Detect which cell encompasses the target text, then output its (x, y) center coordinate. 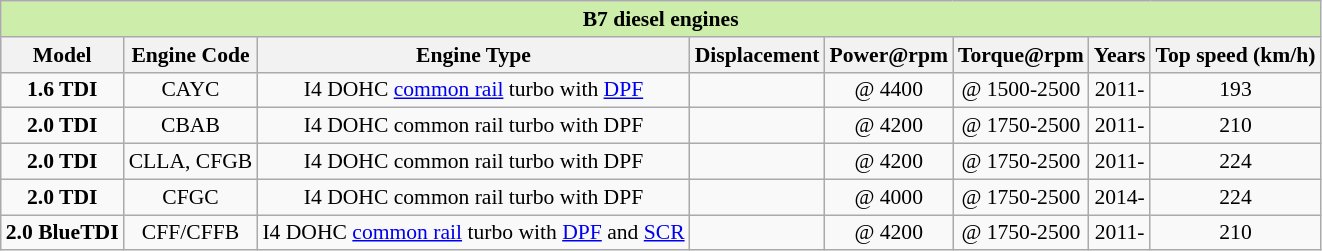
Model (62, 55)
CAYC (191, 90)
Engine Type (473, 55)
CFGC (191, 197)
Engine Code (191, 55)
Years (1120, 55)
CFF/CFFB (191, 233)
@ 4000 (888, 197)
B7 diesel engines (661, 19)
@ 4400 (888, 90)
Top speed (km/h) (1235, 55)
1.6 TDI (62, 90)
Displacement (758, 55)
@ 1500-2500 (1021, 90)
193 (1235, 90)
2014- (1120, 197)
CBAB (191, 126)
Power@rpm (888, 55)
2.0 BlueTDI (62, 233)
I4 DOHC common rail turbo with DPF and SCR (473, 233)
CLLA, CFGB (191, 162)
Torque@rpm (1021, 55)
